Determine the [x, y] coordinate at the center of the cell enclosing the given text.  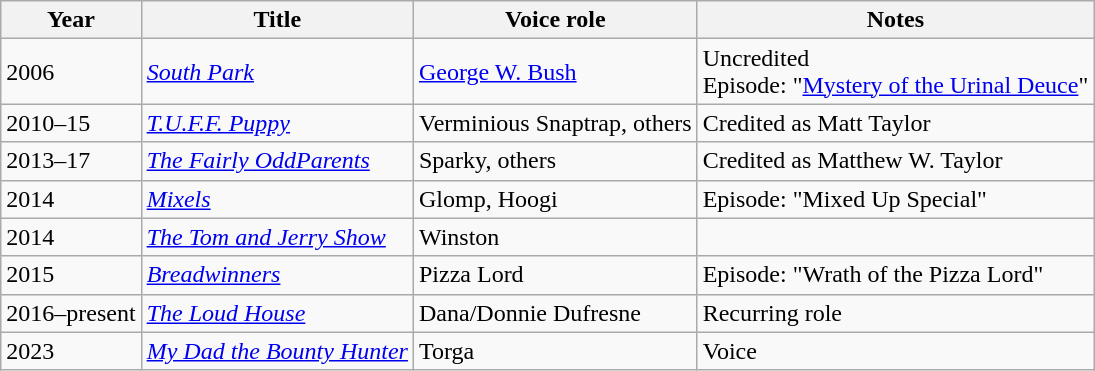
Episode: "Wrath of the Pizza Lord" [896, 275]
Verminious Snaptrap, others [555, 123]
Recurring role [896, 313]
2015 [71, 275]
Torga [555, 351]
My Dad the Bounty Hunter [277, 351]
The Fairly OddParents [277, 161]
George W. Bush [555, 72]
2013–17 [71, 161]
2023 [71, 351]
The Tom and Jerry Show [277, 237]
Voice [896, 351]
Notes [896, 20]
Episode: "Mixed Up Special" [896, 199]
Sparky, others [555, 161]
Pizza Lord [555, 275]
Credited as Matthew W. Taylor [896, 161]
2016–present [71, 313]
UncreditedEpisode: "Mystery of the Urinal Deuce" [896, 72]
The Loud House [277, 313]
South Park [277, 72]
2010–15 [71, 123]
Mixels [277, 199]
Voice role [555, 20]
2006 [71, 72]
Credited as Matt Taylor [896, 123]
Breadwinners [277, 275]
Title [277, 20]
Glomp, Hoogi [555, 199]
Year [71, 20]
Winston [555, 237]
T.U.F.F. Puppy [277, 123]
Dana/Donnie Dufresne [555, 313]
